Scan for the cell matching the given text and deliver its [x, y] coordinate at center. 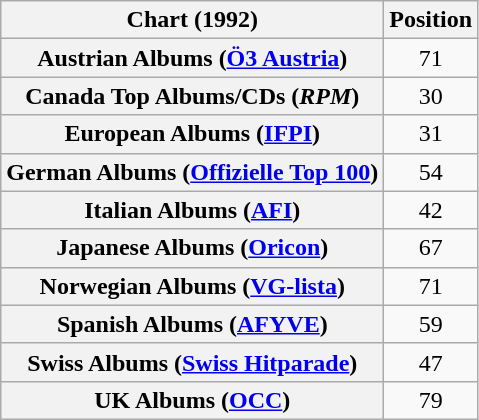
European Albums (IFPI) [192, 134]
Position [431, 20]
Japanese Albums (Oricon) [192, 248]
54 [431, 172]
Chart (1992) [192, 20]
31 [431, 134]
UK Albums (OCC) [192, 400]
30 [431, 96]
Canada Top Albums/CDs (RPM) [192, 96]
67 [431, 248]
Italian Albums (AFI) [192, 210]
German Albums (Offizielle Top 100) [192, 172]
Norwegian Albums (VG-lista) [192, 286]
Swiss Albums (Swiss Hitparade) [192, 362]
59 [431, 324]
79 [431, 400]
47 [431, 362]
Austrian Albums (Ö3 Austria) [192, 58]
42 [431, 210]
Spanish Albums (AFYVE) [192, 324]
